Find where the given text appears and provide that cell's center as (x, y) coordinate. 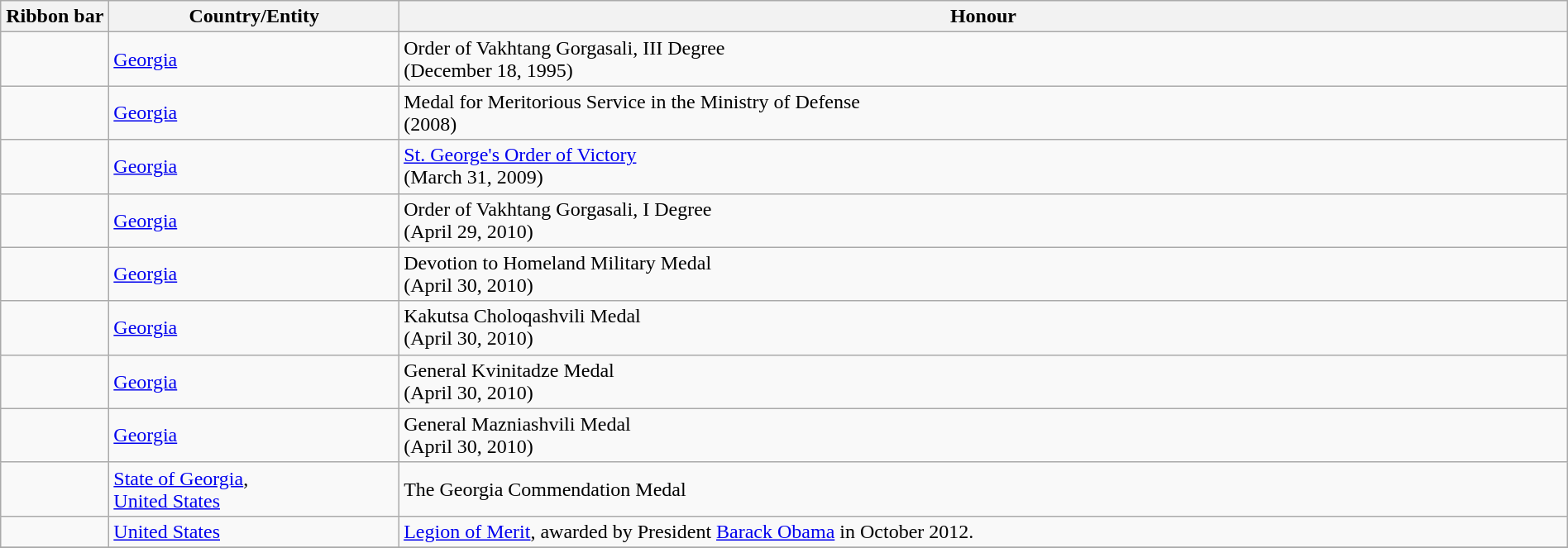
St. George's Order of Victory(March 31, 2009) (984, 167)
United States (255, 531)
The Georgia Commendation Medal (984, 489)
Kakutsa Choloqashvili Medal(April 30, 2010) (984, 327)
Medal for Meritorious Service in the Ministry of Defense(2008) (984, 112)
General Mazniashvili Medal(April 30, 2010) (984, 435)
State of Georgia,United States (255, 489)
Ribbon bar (55, 17)
General Kvinitadze Medal(April 30, 2010) (984, 382)
Order of Vakhtang Gorgasali, III Degree(December 18, 1995) (984, 60)
Honour (984, 17)
Country/Entity (255, 17)
Devotion to Homeland Military Medal(April 30, 2010) (984, 274)
Legion of Merit, awarded by President Barack Obama in October 2012. (984, 531)
Order of Vakhtang Gorgasali, I Degree(April 29, 2010) (984, 220)
